For the text-containing cell, return its midpoint in [x, y] coordinate format. 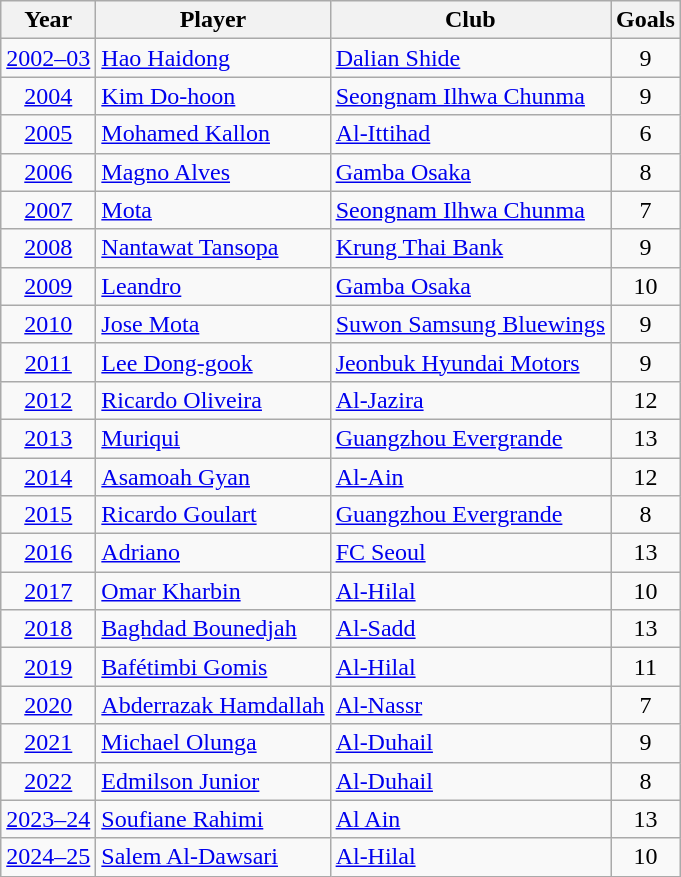
2011 [48, 362]
2016 [48, 553]
2015 [48, 515]
2020 [48, 705]
Jeonbuk Hyundai Motors [470, 362]
Al-Jazira [470, 400]
Goals [646, 20]
FC Seoul [470, 553]
Suwon Samsung Bluewings [470, 324]
Al-Nassr [470, 705]
2014 [48, 477]
Hao Haidong [213, 58]
Year [48, 20]
Kim Do-hoon [213, 96]
2023–24 [48, 819]
Soufiane Rahimi [213, 819]
2007 [48, 210]
2022 [48, 781]
Baghdad Bounedjah [213, 629]
Muriqui [213, 438]
Magno Alves [213, 172]
2017 [48, 591]
Omar Kharbin [213, 591]
Al-Sadd [470, 629]
Lee Dong-gook [213, 362]
Al Ain [470, 819]
Al-Ain [470, 477]
Dalian Shide [470, 58]
Abderrazak Hamdallah [213, 705]
2006 [48, 172]
2019 [48, 667]
2002–03 [48, 58]
2005 [48, 134]
Jose Mota [213, 324]
Player [213, 20]
Leandro [213, 286]
Salem Al-Dawsari [213, 857]
2008 [48, 248]
2010 [48, 324]
Krung Thai Bank [470, 248]
Ricardo Oliveira [213, 400]
2009 [48, 286]
2018 [48, 629]
Asamoah Gyan [213, 477]
Club [470, 20]
Al-Ittihad [470, 134]
Ricardo Goulart [213, 515]
Mohamed Kallon [213, 134]
Edmilson Junior [213, 781]
2021 [48, 743]
11 [646, 667]
Nantawat Tansopa [213, 248]
Bafétimbi Gomis [213, 667]
Mota [213, 210]
2024–25 [48, 857]
Adriano [213, 553]
2012 [48, 400]
2013 [48, 438]
6 [646, 134]
Michael Olunga [213, 743]
2004 [48, 96]
